Capture the cell that displays the provided text and extract its (x, y) central coordinate. 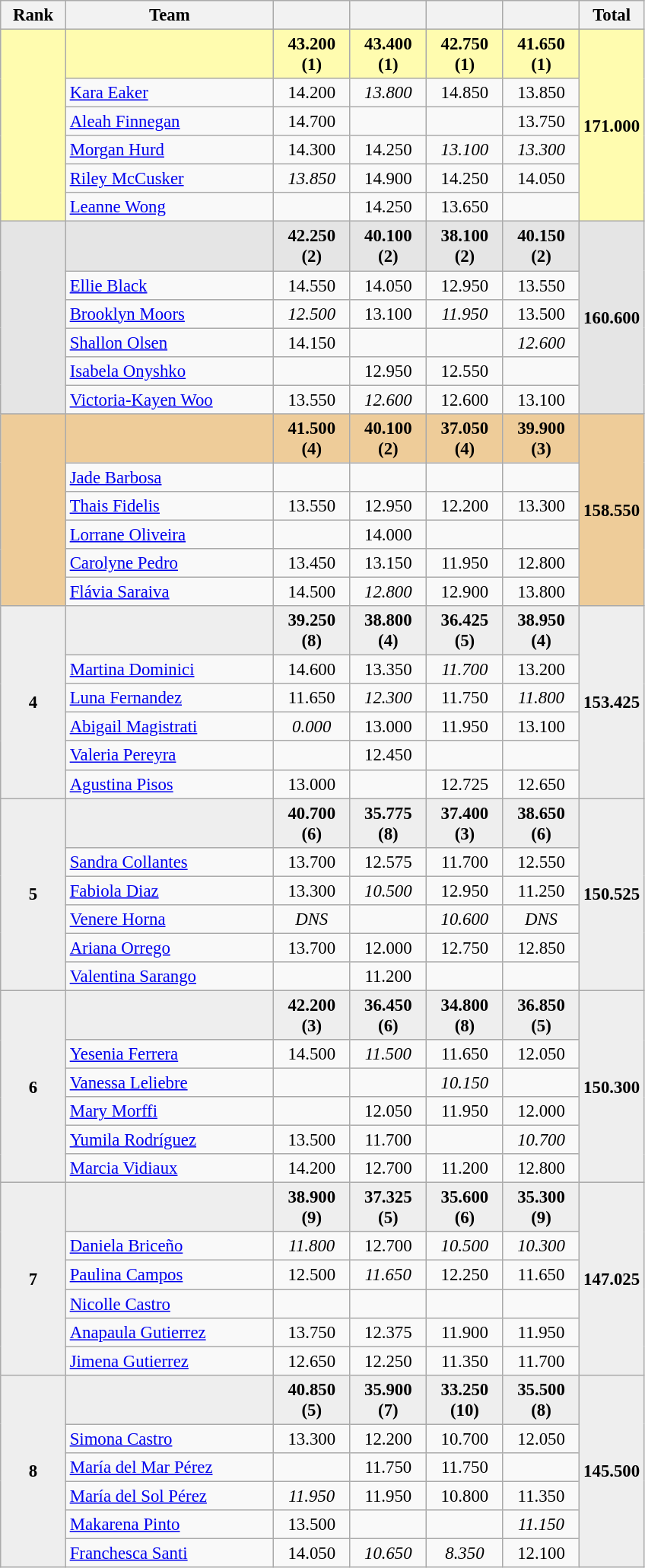
Luna Fernandez (169, 698)
Franchesca Santi (169, 1553)
7 (33, 1279)
14.550 (312, 285)
Shallon Olsen (169, 343)
13.450 (312, 563)
42.200 (3) (312, 1015)
4 (33, 702)
Venere Horna (169, 919)
153.425 (612, 702)
41.500 (4) (312, 438)
12.750 (465, 948)
11.150 (542, 1525)
42.250 (2) (312, 247)
11.250 (542, 891)
8 (33, 1471)
171.000 (612, 126)
12.375 (388, 1332)
42.750 (1) (465, 55)
Thais Fidelis (169, 506)
33.250 (10) (465, 1399)
8.350 (465, 1553)
Valeria Pereyra (169, 756)
38.900 (9) (312, 1207)
36.425 (5) (465, 630)
35.900 (7) (388, 1399)
Victoria-Kayen Woo (169, 400)
10.150 (465, 1083)
Kara Eaker (169, 93)
14.150 (312, 343)
Carolyne Pedro (169, 563)
Morgan Hurd (169, 150)
Jimena Gutierrez (169, 1361)
35.775 (8) (388, 824)
Agustina Pisos (169, 784)
12.450 (388, 756)
36.850 (5) (542, 1015)
13.200 (542, 670)
37.400 (3) (465, 824)
14.900 (388, 179)
María del Mar Pérez (169, 1468)
13.150 (388, 563)
12.900 (465, 592)
40.150 (2) (542, 247)
María del Sol Pérez (169, 1496)
14.300 (312, 150)
41.650 (1) (542, 55)
Team (169, 15)
158.550 (612, 510)
Paulina Campos (169, 1275)
14.000 (388, 534)
10.650 (388, 1553)
160.600 (612, 318)
Yesenia Ferrera (169, 1054)
Mary Morffi (169, 1111)
13.650 (465, 208)
Ariana Orrego (169, 948)
Valentina Sarango (169, 977)
38.800 (4) (388, 630)
12.850 (542, 948)
10.600 (465, 919)
Simona Castro (169, 1439)
Vanessa Leliebre (169, 1083)
Lorrane Oliveira (169, 534)
Jade Barbosa (169, 477)
38.650 (6) (542, 824)
40.700 (6) (312, 824)
Makarena Pinto (169, 1525)
Abigail Magistrati (169, 727)
150.300 (612, 1087)
Anapaula Gutierrez (169, 1332)
35.300 (9) (542, 1207)
0.000 (312, 727)
35.500 (8) (542, 1399)
Marcia Vidiaux (169, 1168)
37.325 (5) (388, 1207)
38.950 (4) (542, 630)
13.350 (388, 670)
Nicolle Castro (169, 1304)
6 (33, 1087)
35.600 (6) (465, 1207)
12.100 (542, 1553)
10.800 (465, 1496)
5 (33, 895)
Leanne Wong (169, 208)
37.050 (4) (465, 438)
Sandra Collantes (169, 862)
12.300 (388, 698)
43.200 (1) (312, 55)
36.450 (6) (388, 1015)
Aleah Finnegan (169, 122)
43.400 (1) (388, 55)
Flávia Saraiva (169, 592)
12.725 (465, 784)
11.900 (465, 1332)
34.800 (8) (465, 1015)
Rank (33, 15)
Martina Dominici (169, 670)
Fabiola Diaz (169, 891)
40.850 (5) (312, 1399)
150.525 (612, 895)
Yumila Rodríguez (169, 1140)
14.700 (312, 122)
Daniela Briceño (169, 1246)
145.500 (612, 1471)
Riley McCusker (169, 179)
11.500 (388, 1054)
Total (612, 15)
10.300 (542, 1246)
Ellie Black (169, 285)
Isabela Onyshko (169, 371)
14.600 (312, 670)
Brooklyn Moors (169, 314)
38.100 (2) (465, 247)
147.025 (612, 1279)
39.900 (3) (542, 438)
39.250 (8) (312, 630)
12.575 (388, 862)
14.850 (465, 93)
